For the text-containing cell, return its midpoint in (x, y) coordinate format. 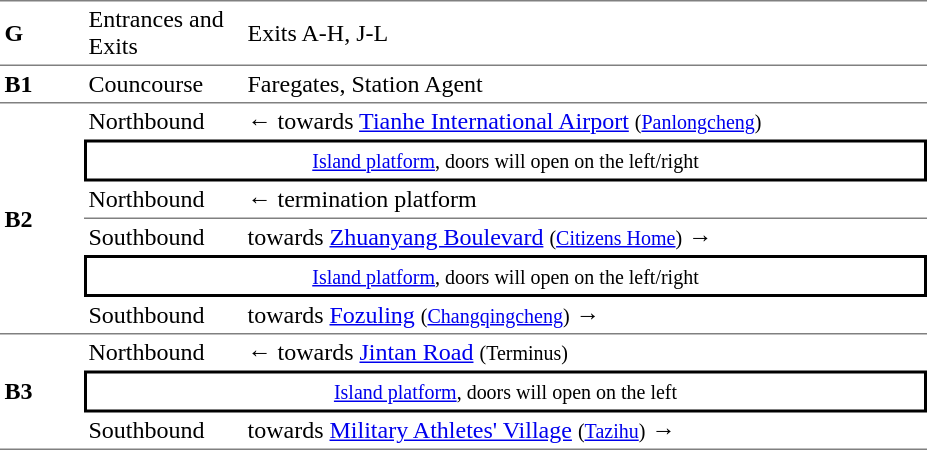
Exits A-H, J-L (585, 33)
B3 (42, 392)
← towards Jintan Road (Terminus) (585, 352)
Councourse (164, 85)
← termination platform (585, 201)
← towards Tianhe International Airport (Panlongcheng) (585, 122)
towards Fozuling (Changqingcheng) → (585, 316)
towards Military Athletes' Village (Tazihu) → (585, 431)
Island platform, doors will open on the left (506, 391)
Faregates, Station Agent (585, 85)
G (42, 33)
B1 (42, 85)
towards Zhuanyang Boulevard (Citizens Home) → (585, 237)
Entrances and Exits (164, 33)
B2 (42, 220)
